Find where the given text appears and provide that cell's center as [X, Y] coordinate. 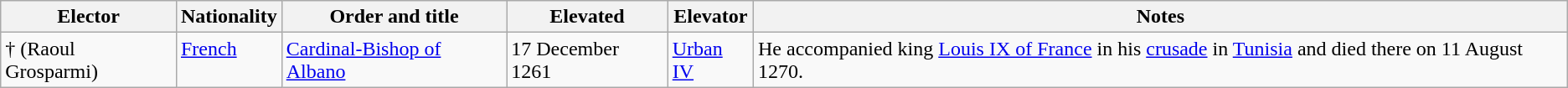
Elector [89, 17]
17 December 1261 [587, 60]
Urban IV [710, 60]
Elevator [710, 17]
He accompanied king Louis IX of France in his crusade in Tunisia and died there on 11 August 1270. [1160, 60]
Notes [1160, 17]
Order and title [394, 17]
Cardinal-Bishop of Albano [394, 60]
Nationality [229, 17]
Elevated [587, 17]
† (Raoul Grosparmi) [89, 60]
French [229, 60]
